From the cell containing the given text, extract its center point as [x, y] coordinate. 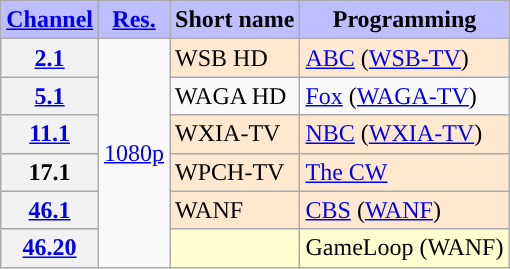
46.20 [50, 248]
Short name [235, 20]
Res. [134, 20]
WAGA HD [235, 96]
46.1 [50, 210]
1080p [134, 153]
WANF [235, 210]
5.1 [50, 96]
GameLoop (WANF) [404, 248]
Fox (WAGA-TV) [404, 96]
2.1 [50, 58]
CBS (WANF) [404, 210]
NBC (WXIA-TV) [404, 134]
ABC (WSB-TV) [404, 58]
WXIA-TV [235, 134]
17.1 [50, 172]
WSB HD [235, 58]
The CW [404, 172]
Channel [50, 20]
WPCH-TV [235, 172]
11.1 [50, 134]
Programming [404, 20]
